Provide the [X, Y] coordinate of the cell's center where the given text is located.  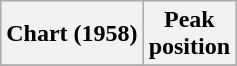
Chart (1958) [72, 34]
Peakposition [189, 34]
